Detect which cell encompasses the target text, then output its (X, Y) center coordinate. 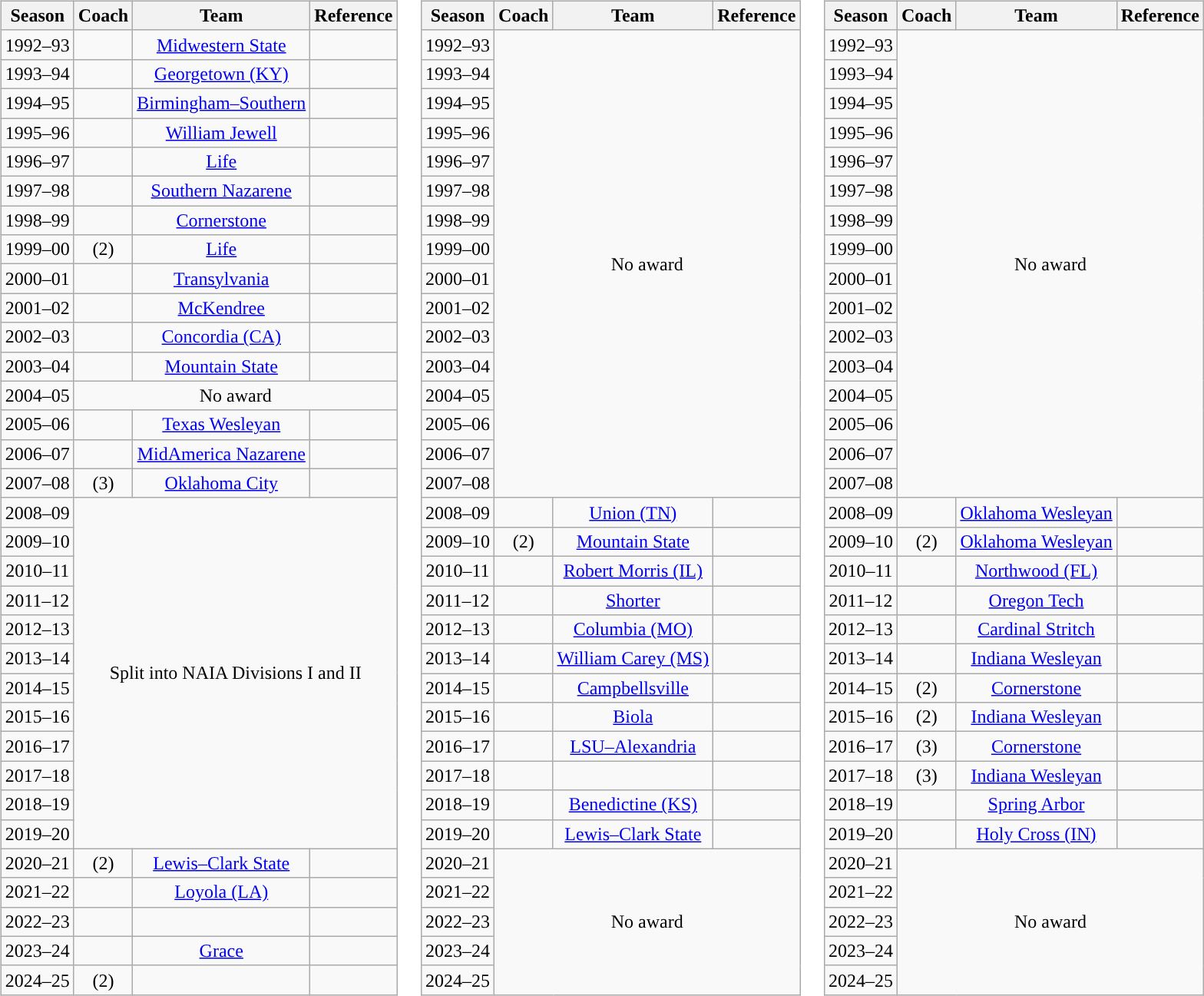
Grace (221, 951)
Cardinal Stritch (1037, 630)
Benedictine (KS) (633, 805)
Transylvania (221, 279)
Split into NAIA Divisions I and II (235, 673)
McKendree (221, 308)
Northwood (FL) (1037, 571)
Birmingham–Southern (221, 103)
Oregon Tech (1037, 600)
Georgetown (KY) (221, 74)
Campbellsville (633, 688)
Texas Wesleyan (221, 425)
Midwestern State (221, 45)
Robert Morris (IL) (633, 571)
Oklahoma City (221, 483)
William Jewell (221, 133)
William Carey (MS) (633, 659)
Southern Nazarene (221, 191)
Columbia (MO) (633, 630)
Union (TN) (633, 512)
Loyola (LA) (221, 892)
Shorter (633, 600)
LSU–Alexandria (633, 746)
MidAmerica Nazarene (221, 454)
Spring Arbor (1037, 805)
Holy Cross (IN) (1037, 834)
Biola (633, 717)
Concordia (CA) (221, 337)
